Determine the [X, Y] coordinate at the center of the cell enclosing the given text.  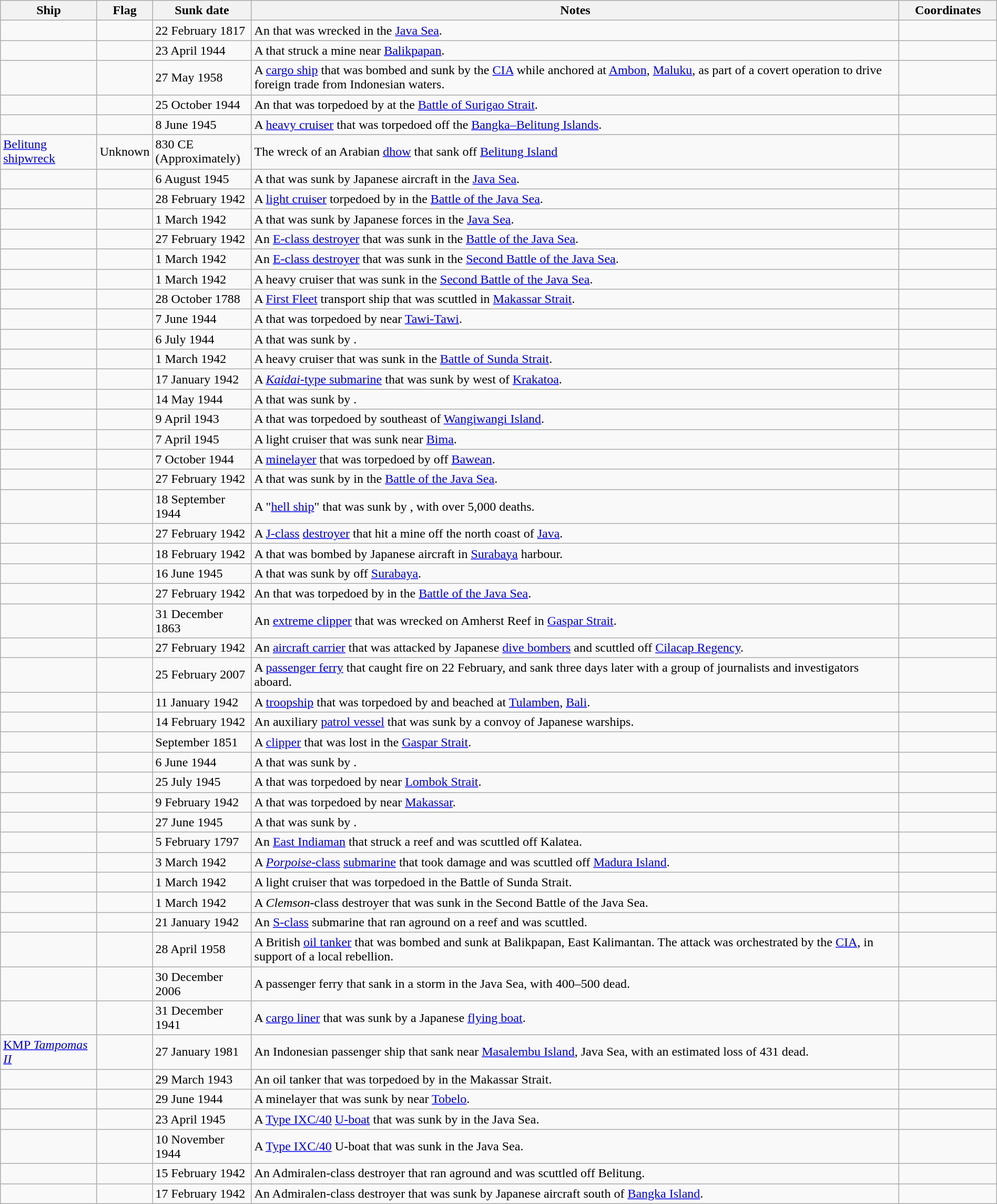
18 February 1942 [202, 553]
KMP Tampomas II [48, 1052]
September 1851 [202, 742]
A that was sunk by in the Battle of the Java Sea. [575, 479]
A Porpoise-class submarine that took damage and was scuttled off Madura Island. [575, 862]
A that was bombed by Japanese aircraft in Surabaya harbour. [575, 553]
18 September 1944 [202, 506]
31 December 1941 [202, 1018]
9 February 1942 [202, 802]
Sunk date [202, 11]
A heavy cruiser that was sunk in the Battle of Sunda Strait. [575, 359]
7 April 1945 [202, 439]
A clipper that was lost in the Gaspar Strait. [575, 742]
3 March 1942 [202, 862]
A Type IXC/40 U-boat that was sunk by in the Java Sea. [575, 1119]
9 April 1943 [202, 419]
A light cruiser torpedoed by in the Battle of the Java Sea. [575, 199]
Flag [125, 11]
An extreme clipper that was wrecked on Amherst Reef in Gaspar Strait. [575, 621]
A light cruiser that was sunk near Bima. [575, 439]
An Admiralen-class destroyer that ran aground and was scuttled off Belitung. [575, 1173]
Unknown [125, 151]
A "hell ship" that was sunk by , with over 5,000 deaths. [575, 506]
An that was torpedoed by in the Battle of the Java Sea. [575, 593]
A First Fleet transport ship that was scuttled in Makassar Strait. [575, 299]
25 October 1944 [202, 105]
A passenger ferry that sank in a storm in the Java Sea, with 400–500 dead. [575, 984]
17 February 1942 [202, 1193]
5 February 1797 [202, 842]
28 February 1942 [202, 199]
A light cruiser that was torpedoed in the Battle of Sunda Strait. [575, 882]
An aircraft carrier that was attacked by Japanese dive bombers and scuttled off Cilacap Regency. [575, 648]
A that was torpedoed by southeast of Wangiwangi Island. [575, 419]
A that struck a mine near Balikpapan. [575, 50]
23 April 1944 [202, 50]
30 December 2006 [202, 984]
10 November 1944 [202, 1147]
A that was sunk by off Surabaya. [575, 573]
A cargo liner that was sunk by a Japanese flying boat. [575, 1018]
An that was torpedoed by at the Battle of Surigao Strait. [575, 105]
An oil tanker that was torpedoed by in the Makassar Strait. [575, 1079]
A heavy cruiser that was sunk in the Second Battle of the Java Sea. [575, 279]
A that was torpedoed by near Makassar. [575, 802]
31 December 1863 [202, 621]
A passenger ferry that caught fire on 22 February, and sank three days later with a group of journalists and investigators aboard. [575, 675]
An that was wrecked in the Java Sea. [575, 31]
27 January 1981 [202, 1052]
An Indonesian passenger ship that sank near Masalembu Island, Java Sea, with an estimated loss of 431 dead. [575, 1052]
6 July 1944 [202, 339]
An Admiralen-class destroyer that was sunk by Japanese aircraft south of Bangka Island. [575, 1193]
A that was sunk by Japanese aircraft in the Java Sea. [575, 179]
14 February 1942 [202, 722]
14 May 1944 [202, 399]
830 CE (Approximately) [202, 151]
An East Indiaman that struck a reef and was scuttled off Kalatea. [575, 842]
6 June 1944 [202, 762]
6 August 1945 [202, 179]
Belitung shipwreck [48, 151]
A Clemson-class destroyer that was sunk in the Second Battle of the Java Sea. [575, 902]
A troopship that was torpedoed by and beached at Tulamben, Bali. [575, 702]
An S-class submarine that ran aground on a reef and was scuttled. [575, 922]
Ship [48, 11]
25 July 1945 [202, 782]
A J-class destroyer that hit a mine off the north coast of Java. [575, 533]
A Type IXC/40 U-boat that was sunk in the Java Sea. [575, 1147]
25 February 2007 [202, 675]
23 April 1945 [202, 1119]
27 May 1958 [202, 78]
The wreck of an Arabian dhow that sank off Belitung Island [575, 151]
21 January 1942 [202, 922]
An E-class destroyer that was sunk in the Second Battle of the Java Sea. [575, 259]
An auxiliary patrol vessel that was sunk by a convoy of Japanese warships. [575, 722]
29 June 1944 [202, 1099]
A that was sunk by Japanese forces in the Java Sea. [575, 219]
15 February 1942 [202, 1173]
A minelayer that was torpedoed by off Bawean. [575, 459]
28 October 1788 [202, 299]
Coordinates [948, 11]
11 January 1942 [202, 702]
16 June 1945 [202, 573]
An E-class destroyer that was sunk in the Battle of the Java Sea. [575, 239]
A that was torpedoed by near Tawi-Tawi. [575, 319]
A that was torpedoed by near Lombok Strait. [575, 782]
22 February 1817 [202, 31]
28 April 1958 [202, 949]
A minelayer that was sunk by near Tobelo. [575, 1099]
A Kaidai-type submarine that was sunk by west of Krakatoa. [575, 379]
17 January 1942 [202, 379]
8 June 1945 [202, 125]
29 March 1943 [202, 1079]
7 June 1944 [202, 319]
A heavy cruiser that was torpedoed off the Bangka–Belitung Islands. [575, 125]
7 October 1944 [202, 459]
Notes [575, 11]
27 June 1945 [202, 822]
